Detect which cell encompasses the target text, then output its [X, Y] center coordinate. 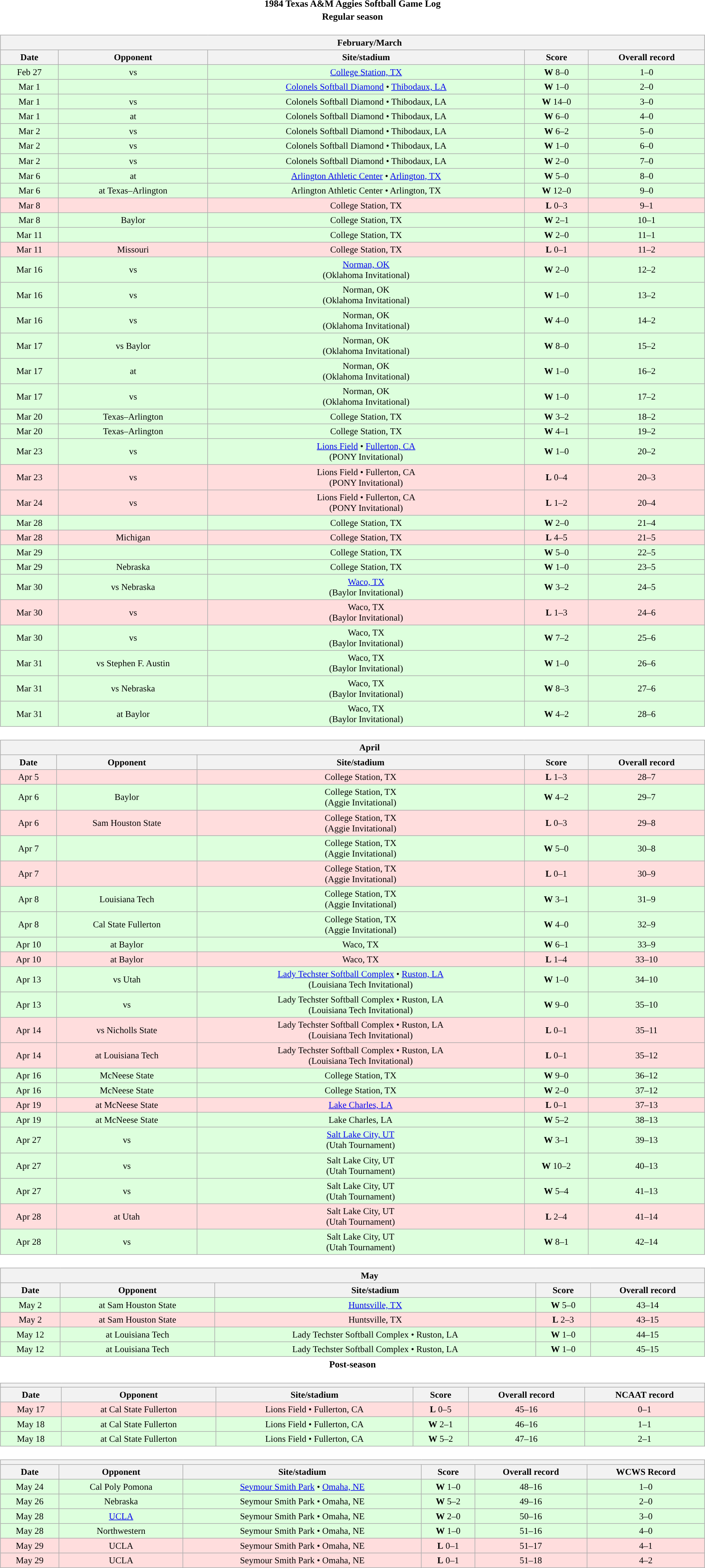
29–8 [646, 823]
38–13 [646, 1120]
1–1 [645, 1424]
36–12 [646, 1076]
W 8–1 [556, 1242]
L 4–5 [556, 537]
43–14 [648, 1305]
51–17 [531, 1546]
W 6–2 [556, 131]
vs Nicholls State [127, 1030]
16–2 [647, 371]
18–2 [647, 417]
L 1–2 [556, 503]
at Utah [127, 1216]
May 26 [30, 1501]
W 10–2 [556, 1166]
20–2 [647, 451]
February/March [352, 42]
24–5 [647, 587]
35–12 [646, 1056]
Apr 5 [28, 777]
24–6 [647, 613]
L 0–5 [441, 1410]
39–13 [646, 1140]
42–14 [646, 1242]
29–7 [646, 798]
21–4 [647, 523]
Missouri [133, 250]
W 8–3 [556, 688]
41–14 [646, 1216]
Michigan [133, 537]
Cal Poly Pomona [121, 1487]
L 1–4 [556, 959]
L 2–3 [563, 1320]
L 0–4 [556, 477]
37–13 [646, 1105]
26–6 [647, 663]
at Texas–Arlington [133, 190]
Cal State Fullerton [127, 924]
51–16 [531, 1531]
May 17 [31, 1410]
50–16 [531, 1516]
51–18 [531, 1561]
vs Stephen F. Austin [133, 663]
May [352, 1275]
33–10 [646, 959]
30–9 [646, 874]
37–12 [646, 1091]
W 6–1 [556, 944]
20–4 [647, 503]
46–16 [526, 1424]
vs Baylor [133, 346]
20–3 [647, 477]
49–16 [531, 1501]
28–6 [647, 714]
W 6–0 [556, 116]
9–1 [647, 205]
19–2 [647, 431]
May 24 [30, 1487]
Feb 27 [30, 72]
28–7 [646, 777]
11–2 [647, 250]
44–15 [648, 1334]
2–1 [645, 1439]
14–2 [647, 320]
22–5 [647, 552]
7–0 [647, 161]
WCWS Record [646, 1472]
5–0 [647, 131]
27–6 [647, 688]
W 14–0 [556, 102]
Sam Houston State [127, 823]
47–16 [526, 1439]
April [352, 748]
12–2 [647, 270]
33–9 [646, 944]
NCAAT record [645, 1395]
W 7–2 [556, 638]
Louisiana Tech [127, 899]
41–13 [646, 1191]
8–0 [647, 176]
35–11 [646, 1030]
35–10 [646, 1004]
Mar 24 [30, 503]
32–9 [646, 924]
45–15 [648, 1349]
4–2 [646, 1561]
17–2 [647, 396]
W 5–4 [556, 1191]
W 4–1 [556, 431]
L 2–4 [556, 1216]
34–10 [646, 979]
W 12–0 [556, 190]
15–2 [647, 346]
4–1 [646, 1546]
45–16 [526, 1410]
31–9 [646, 899]
11–1 [647, 235]
10–1 [647, 220]
40–13 [646, 1166]
43–15 [648, 1320]
9–0 [647, 190]
48–16 [531, 1487]
21–5 [647, 537]
6–0 [647, 146]
0–1 [645, 1410]
vs Utah [127, 979]
30–8 [646, 848]
Northwestern [121, 1531]
13–2 [647, 295]
23–5 [647, 567]
25–6 [647, 638]
